Extract the (X, Y) coordinate from the center of the cell holding the provided text.  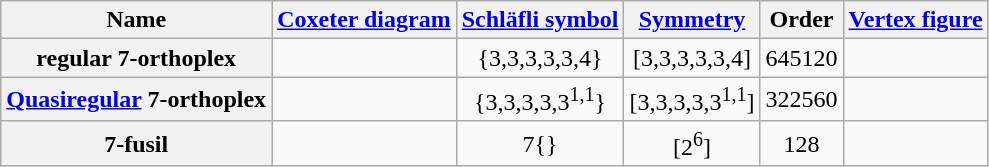
[3,3,3,3,31,1] (692, 100)
Vertex figure (916, 20)
322560 (802, 100)
Order (802, 20)
Schläfli symbol (540, 20)
Coxeter diagram (364, 20)
regular 7-orthoplex (136, 58)
{3,3,3,3,31,1} (540, 100)
{3,3,3,3,3,4} (540, 58)
7-fusil (136, 144)
Quasiregular 7-orthoplex (136, 100)
Name (136, 20)
7{} (540, 144)
Symmetry (692, 20)
645120 (802, 58)
128 (802, 144)
[3,3,3,3,3,4] (692, 58)
[26] (692, 144)
